Output the [X, Y] coordinate of the center of the cell containing the given text.  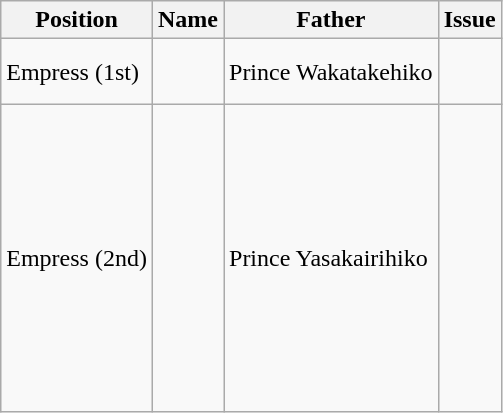
Name [188, 20]
Issue [470, 20]
Father [332, 20]
Prince Yasakairihiko [332, 258]
Empress (2nd) [77, 258]
Empress (1st) [77, 72]
Prince Wakatakehiko [332, 72]
Position [77, 20]
